Locate the cell with the specified text and output its (x, y) center coordinate. 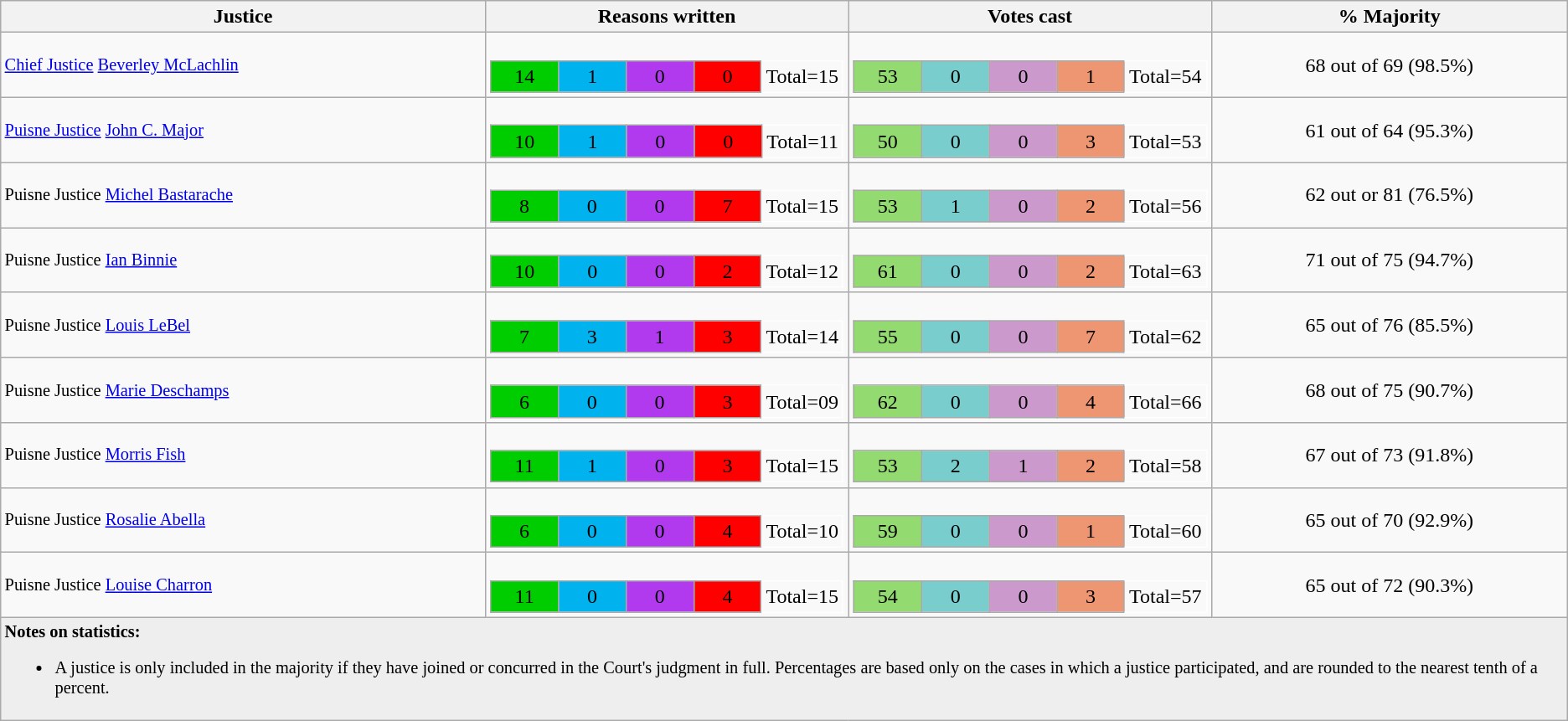
Puisne Justice Louise Charron (243, 585)
62 out or 81 (76.5%) (1389, 195)
14 1 0 0 Total=15 (667, 65)
Total=10 (802, 531)
65 out of 76 (85.5%) (1389, 325)
7 3 1 3 Total=14 (667, 325)
62 (888, 401)
Total=63 (1165, 271)
Total=58 (1165, 466)
Puisne Justice Marie Deschamps (243, 390)
Chief Justice Beverley McLachlin (243, 65)
Puisne Justice Ian Binnie (243, 260)
68 out of 69 (98.5%) (1389, 65)
67 out of 73 (91.8%) (1389, 456)
65 out of 70 (92.9%) (1389, 520)
8 0 0 7 Total=15 (667, 195)
59 (888, 531)
50 0 0 3 Total=53 (1030, 130)
Puisne Justice Michel Bastarache (243, 195)
10 1 0 0 Total=11 (667, 130)
55 (888, 337)
53 1 0 2 Total=56 (1030, 195)
61 0 0 2 Total=63 (1030, 260)
54 0 0 3 Total=57 (1030, 585)
54 (888, 596)
62 0 0 4 Total=66 (1030, 390)
Puisne Justice Louis LeBel (243, 325)
11 0 0 4 Total=15 (667, 585)
50 (888, 142)
Puisne Justice John C. Major (243, 130)
Total=60 (1165, 531)
Puisne Justice Rosalie Abella (243, 520)
Total=12 (802, 271)
% Majority (1389, 17)
53 0 0 1 Total=54 (1030, 65)
14 (524, 76)
Total=56 (1165, 206)
8 (524, 206)
Justice (243, 17)
68 out of 75 (90.7%) (1389, 390)
Total=09 (802, 401)
Total=54 (1165, 76)
Total=53 (1165, 142)
61 out of 64 (95.3%) (1389, 130)
Total=11 (802, 142)
Total=66 (1165, 401)
Reasons written (667, 17)
65 out of 72 (90.3%) (1389, 585)
55 0 0 7 Total=62 (1030, 325)
Total=14 (802, 337)
Votes cast (1030, 17)
10 0 0 2 Total=12 (667, 260)
Total=57 (1165, 596)
6 0 0 4 Total=10 (667, 520)
61 (888, 271)
59 0 0 1 Total=60 (1030, 520)
Puisne Justice Morris Fish (243, 456)
11 1 0 3 Total=15 (667, 456)
71 out of 75 (94.7%) (1389, 260)
6 0 0 3 Total=09 (667, 390)
53 2 1 2 Total=58 (1030, 456)
Total=62 (1165, 337)
